Capture the cell that displays the provided text and extract its (X, Y) central coordinate. 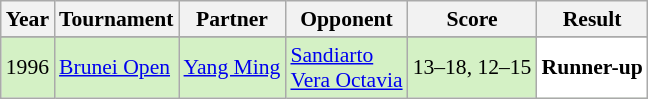
Result (592, 19)
Brunei Open (116, 68)
Runner-up (592, 68)
13–18, 12–15 (472, 68)
Sandiarto Vera Octavia (346, 68)
Opponent (346, 19)
1996 (28, 68)
Year (28, 19)
Tournament (116, 19)
Yang Ming (232, 68)
Score (472, 19)
Partner (232, 19)
